Locate the cell with the specified text and output its (x, y) center coordinate. 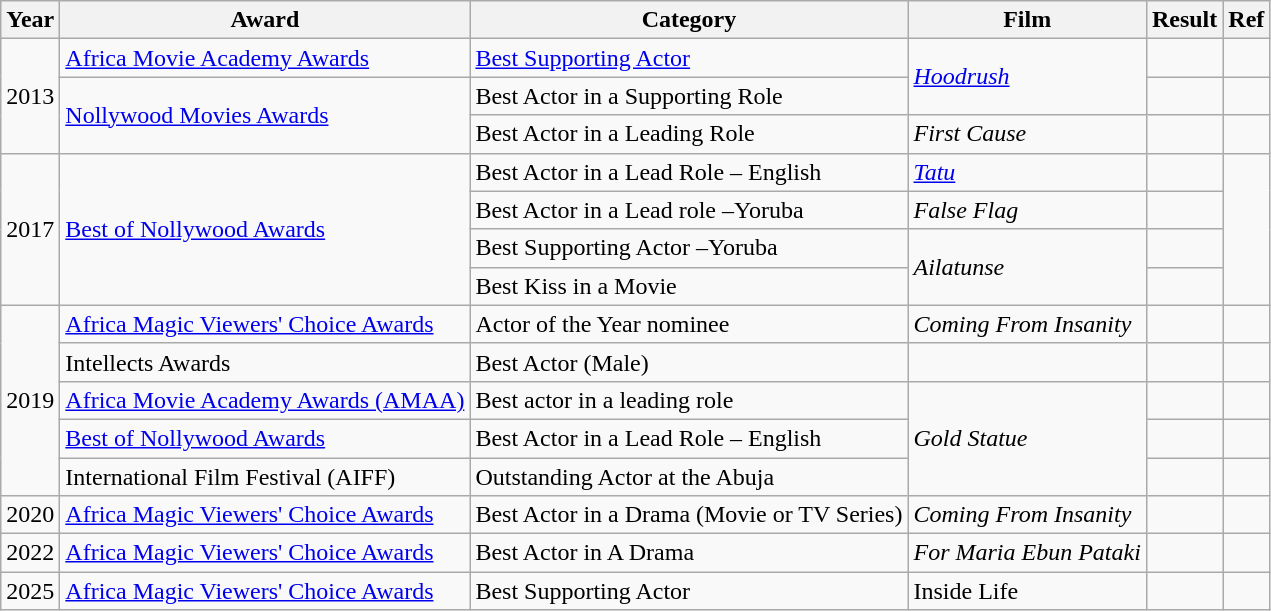
Best actor in a leading role (689, 400)
2025 (30, 591)
Tatu (1027, 172)
Best Kiss in a Movie (689, 286)
Hoodrush (1027, 77)
Best Supporting Actor –Yoruba (689, 248)
Africa Movie Academy Awards (265, 58)
2020 (30, 515)
2013 (30, 96)
Ref (1246, 20)
Africa Movie Academy Awards (AMAA) (265, 400)
False Flag (1027, 210)
Best Actor (Male) (689, 362)
Intellects Awards (265, 362)
2019 (30, 400)
Film (1027, 20)
Year (30, 20)
Nollywood Movies Awards (265, 115)
Best Actor in a Drama (Movie or TV Series) (689, 515)
2022 (30, 553)
For Maria Ebun Pataki (1027, 553)
Result (1184, 20)
Ailatunse (1027, 267)
Outstanding Actor at the Abuja (689, 477)
Category (689, 20)
Actor of the Year nominee (689, 324)
Award (265, 20)
Best Actor in a Leading Role (689, 134)
Inside Life (1027, 591)
First Cause (1027, 134)
Best Actor in a Lead role –Yoruba (689, 210)
2017 (30, 229)
Best Actor in A Drama (689, 553)
Best Actor in a Supporting Role (689, 96)
Gold Statue (1027, 438)
International Film Festival (AIFF) (265, 477)
